Return the [x, y] coordinate for the center point of the cell that contains the specified text.  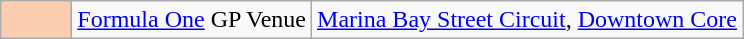
Formula One GP Venue [192, 20]
Marina Bay Street Circuit, Downtown Core [528, 20]
